Pinpoint the cell where the given text exists, returning its (x, y) midpoint coordinate. 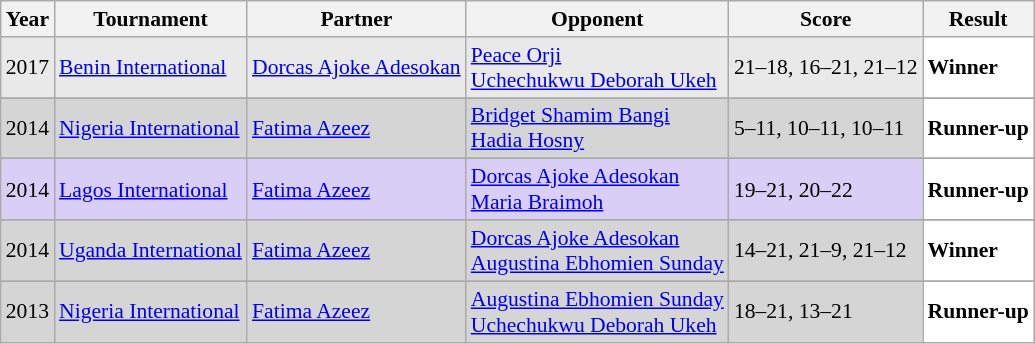
Dorcas Ajoke Adesokan (356, 68)
Bridget Shamim Bangi Hadia Hosny (598, 128)
18–21, 13–21 (826, 312)
Result (978, 19)
Lagos International (150, 190)
21–18, 16–21, 21–12 (826, 68)
Dorcas Ajoke Adesokan Augustina Ebhomien Sunday (598, 250)
19–21, 20–22 (826, 190)
Score (826, 19)
Year (28, 19)
Augustina Ebhomien Sunday Uchechukwu Deborah Ukeh (598, 312)
Opponent (598, 19)
2017 (28, 68)
Partner (356, 19)
Uganda International (150, 250)
5–11, 10–11, 10–11 (826, 128)
Dorcas Ajoke Adesokan Maria Braimoh (598, 190)
Peace Orji Uchechukwu Deborah Ukeh (598, 68)
2013 (28, 312)
14–21, 21–9, 21–12 (826, 250)
Tournament (150, 19)
Benin International (150, 68)
